For the text-containing cell, return its midpoint in (x, y) coordinate format. 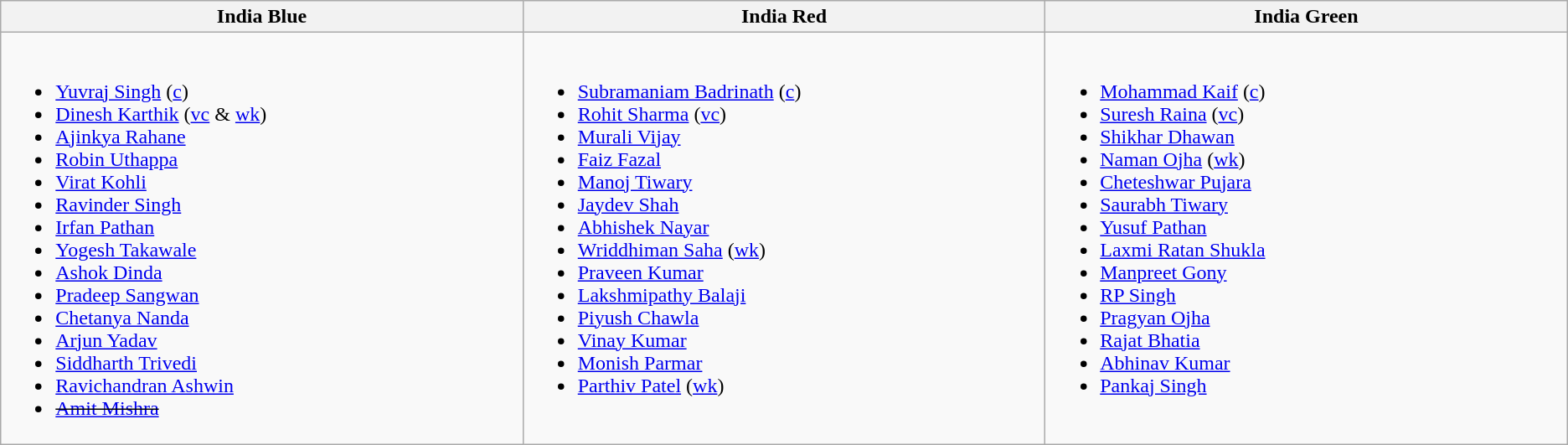
India Red (784, 17)
India Green (1307, 17)
India Blue (261, 17)
